Extract the [x, y] coordinate from the center of the cell holding the provided text.  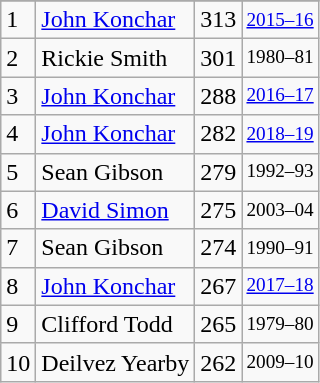
2015–16 [280, 20]
301 [218, 58]
1980–81 [280, 58]
265 [218, 324]
1990–91 [280, 248]
2003–04 [280, 210]
5 [18, 172]
282 [218, 134]
10 [18, 362]
3 [18, 96]
279 [218, 172]
275 [218, 210]
313 [218, 20]
1 [18, 20]
David Simon [116, 210]
2018–19 [280, 134]
Rickie Smith [116, 58]
267 [218, 286]
1979–80 [280, 324]
7 [18, 248]
8 [18, 286]
2009–10 [280, 362]
Clifford Todd [116, 324]
274 [218, 248]
2 [18, 58]
2017–18 [280, 286]
4 [18, 134]
2016–17 [280, 96]
1992–93 [280, 172]
6 [18, 210]
Deilvez Yearby [116, 362]
262 [218, 362]
288 [218, 96]
9 [18, 324]
